Provide the [X, Y] coordinate of the cell's center where the given text is located.  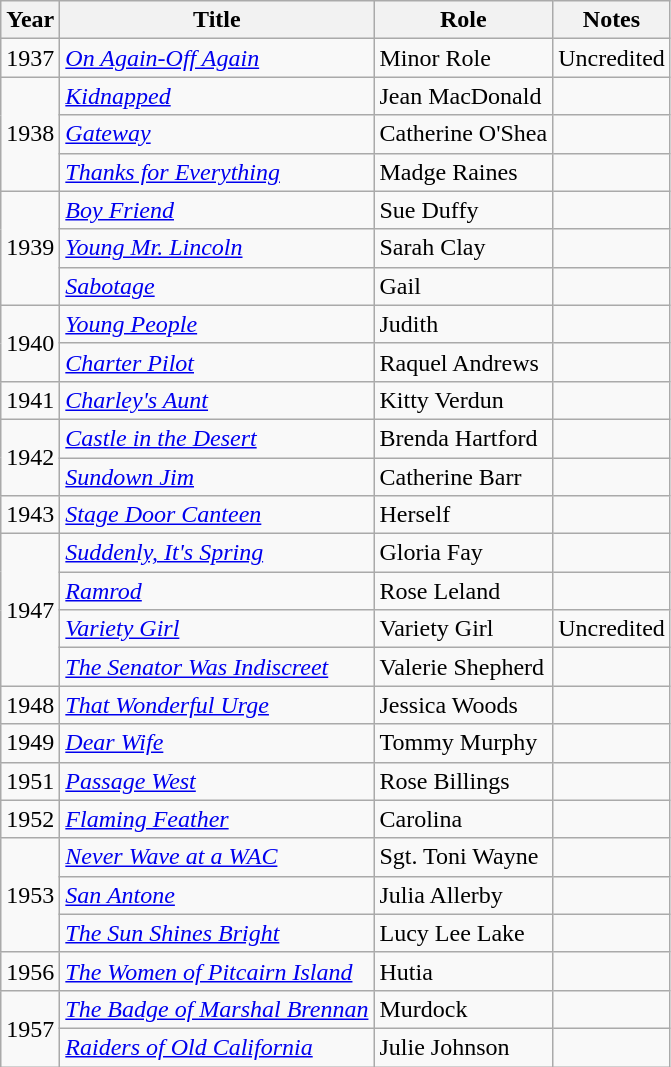
1957 [30, 1028]
Sgt. Toni Wayne [464, 857]
Suddenly, It's Spring [217, 553]
Brenda Hartford [464, 438]
Charter Pilot [217, 362]
The Senator Was Indiscreet [217, 667]
Judith [464, 324]
Kitty Verdun [464, 400]
Valerie Shepherd [464, 667]
Jean MacDonald [464, 96]
1941 [30, 400]
Gloria Fay [464, 553]
Carolina [464, 819]
Murdock [464, 1009]
Role [464, 20]
Sabotage [217, 286]
The Sun Shines Bright [217, 933]
Minor Role [464, 58]
Dear Wife [217, 743]
Passage West [217, 781]
Sue Duffy [464, 210]
Julie Johnson [464, 1047]
Rose Leland [464, 591]
1938 [30, 134]
Catherine Barr [464, 477]
Julia Allerby [464, 895]
Title [217, 20]
1939 [30, 248]
1949 [30, 743]
Madge Raines [464, 172]
Flaming Feather [217, 819]
Catherine O'Shea [464, 134]
On Again-Off Again [217, 58]
Herself [464, 515]
Rose Billings [464, 781]
Hutia [464, 971]
Raquel Andrews [464, 362]
1947 [30, 610]
Young Mr. Lincoln [217, 248]
Boy Friend [217, 210]
1948 [30, 705]
1937 [30, 58]
1943 [30, 515]
The Women of Pitcairn Island [217, 971]
Year [30, 20]
Young People [217, 324]
1940 [30, 343]
That Wonderful Urge [217, 705]
Sarah Clay [464, 248]
1953 [30, 895]
Lucy Lee Lake [464, 933]
Raiders of Old California [217, 1047]
Ramrod [217, 591]
Gail [464, 286]
Stage Door Canteen [217, 515]
Jessica Woods [464, 705]
Tommy Murphy [464, 743]
Never Wave at a WAC [217, 857]
San Antone [217, 895]
1951 [30, 781]
Notes [612, 20]
Thanks for Everything [217, 172]
Sundown Jim [217, 477]
1952 [30, 819]
Kidnapped [217, 96]
Castle in the Desert [217, 438]
The Badge of Marshal Brennan [217, 1009]
Gateway [217, 134]
Charley's Aunt [217, 400]
1956 [30, 971]
1942 [30, 457]
